Detect which cell encompasses the target text, then output its [X, Y] center coordinate. 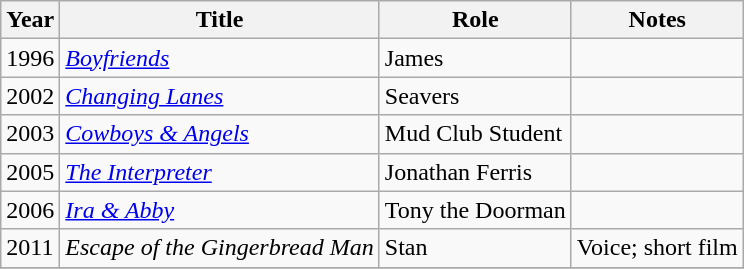
James [475, 58]
Cowboys & Angels [220, 134]
Seavers [475, 96]
Role [475, 20]
2003 [30, 134]
2011 [30, 248]
Mud Club Student [475, 134]
Notes [657, 20]
Tony the Doorman [475, 210]
Title [220, 20]
The Interpreter [220, 172]
2005 [30, 172]
Year [30, 20]
Voice; short film [657, 248]
Jonathan Ferris [475, 172]
Stan [475, 248]
Ira & Abby [220, 210]
2002 [30, 96]
Boyfriends [220, 58]
Changing Lanes [220, 96]
2006 [30, 210]
Escape of the Gingerbread Man [220, 248]
1996 [30, 58]
